Return the (x, y) coordinate for the center point of the cell that contains the specified text.  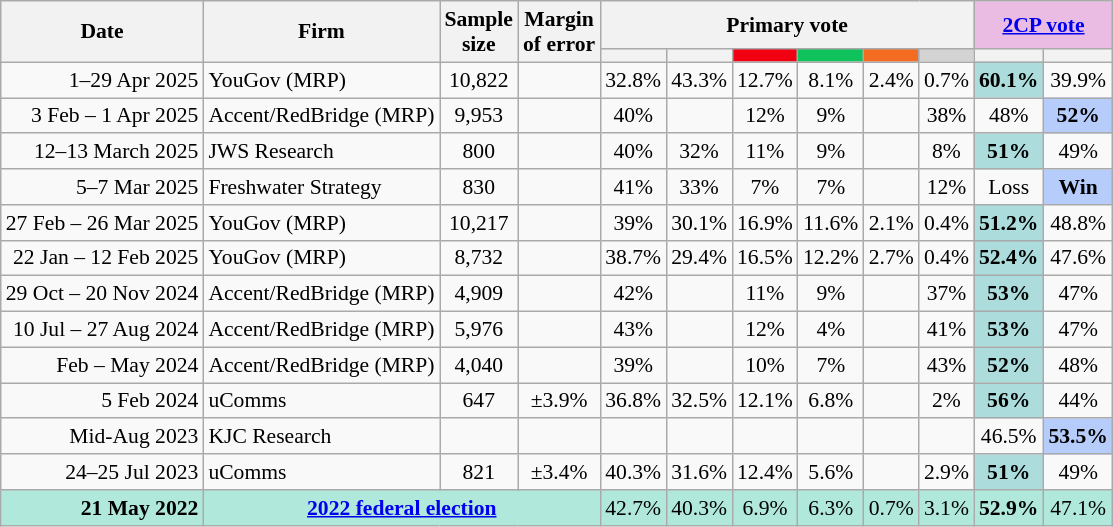
Feb – May 2024 (102, 365)
821 (479, 472)
22 Jan – 12 Feb 2025 (102, 258)
21 May 2022 (102, 508)
2.4% (892, 80)
3 Feb – 1 Apr 2025 (102, 116)
47.1% (1078, 508)
6.3% (831, 508)
8% (946, 152)
46.5% (1008, 437)
29 Oct – 20 Nov 2024 (102, 294)
9,953 (479, 116)
Date (102, 32)
56% (1008, 401)
2.1% (892, 223)
6.9% (765, 508)
33% (699, 187)
8.1% (831, 80)
42.7% (633, 508)
11.6% (831, 223)
6.8% (831, 401)
36.8% (633, 401)
24–25 Jul 2023 (102, 472)
2.7% (892, 258)
Marginof error (559, 32)
4% (831, 330)
Firm (321, 32)
39.9% (1078, 80)
12.4% (765, 472)
42% (633, 294)
5,976 (479, 330)
3.1% (946, 508)
31.6% (699, 472)
38% (946, 116)
43.3% (699, 80)
53.5% (1078, 437)
2022 federal election (402, 508)
48.8% (1078, 223)
647 (479, 401)
16.9% (765, 223)
32% (699, 152)
30.1% (699, 223)
Freshwater Strategy (321, 187)
KJC Research (321, 437)
JWS Research (321, 152)
2% (946, 401)
Loss (1008, 187)
29.4% (699, 258)
5 Feb 2024 (102, 401)
4,909 (479, 294)
800 (479, 152)
2CP vote (1044, 25)
32.8% (633, 80)
4,040 (479, 365)
830 (479, 187)
27 Feb – 26 Mar 2025 (102, 223)
47.6% (1078, 258)
5–7 Mar 2025 (102, 187)
10,217 (479, 223)
±3.4% (559, 472)
32.5% (699, 401)
2.9% (946, 472)
Mid-Aug 2023 (102, 437)
Samplesize (479, 32)
38.7% (633, 258)
Win (1078, 187)
37% (946, 294)
12.2% (831, 258)
10,822 (479, 80)
5.6% (831, 472)
Primary vote (787, 25)
12.7% (765, 80)
60.1% (1008, 80)
1–29 Apr 2025 (102, 80)
10% (765, 365)
10 Jul – 27 Aug 2024 (102, 330)
12.1% (765, 401)
52.4% (1008, 258)
12–13 March 2025 (102, 152)
16.5% (765, 258)
52.9% (1008, 508)
±3.9% (559, 401)
44% (1078, 401)
51.2% (1008, 223)
8,732 (479, 258)
